Return (X, Y) of the center of cell containing provided text 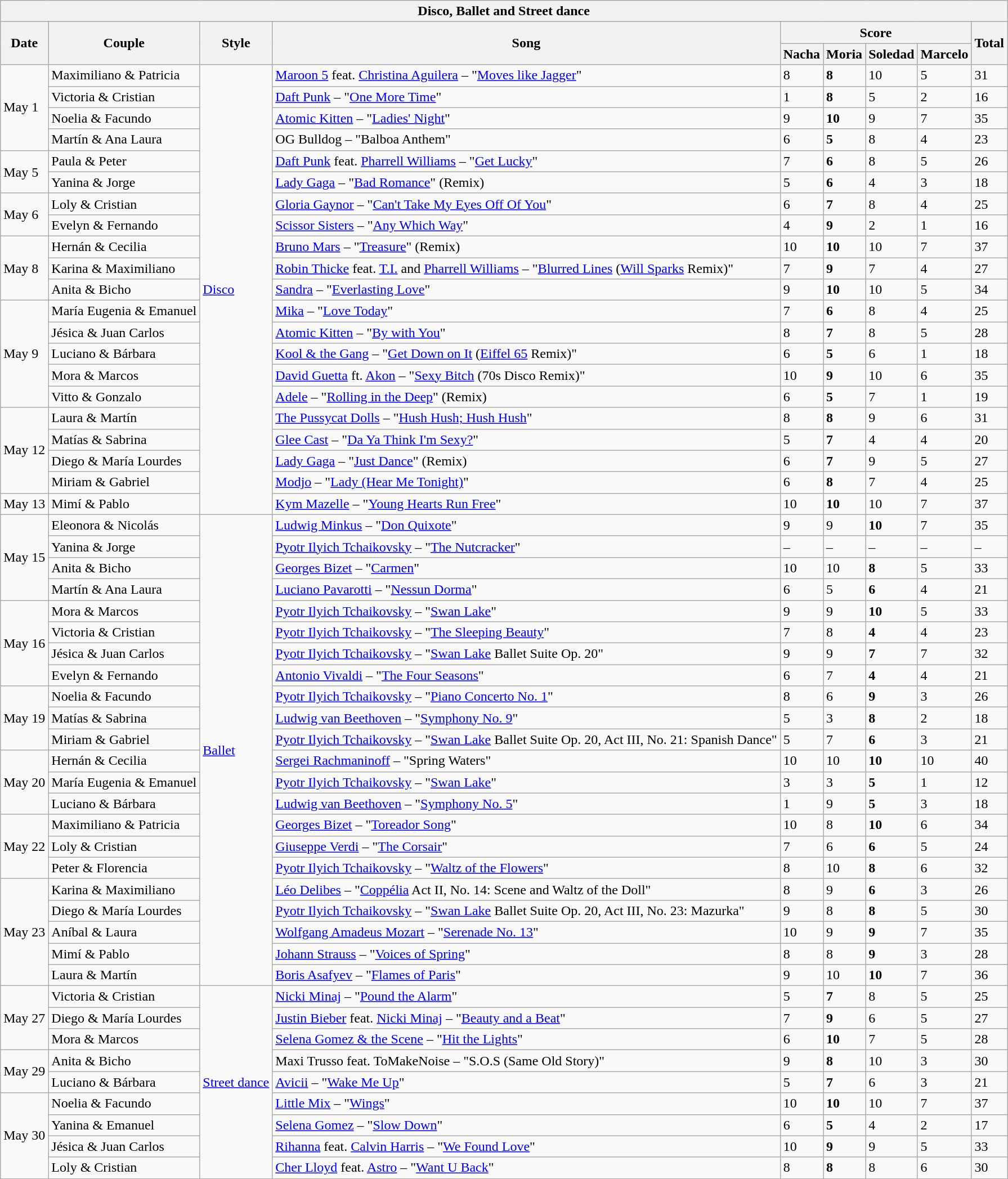
Bruno Mars – "Treasure" (Remix) (526, 246)
Disco (236, 289)
Pyotr Ilyich Tchaikovsky – "Piano Concerto No. 1" (526, 697)
Léo Delibes – "Coppélia Act II, No. 14: Scene and Waltz of the Doll" (526, 889)
Peter & Florencia (124, 868)
May 1 (25, 107)
Couple (124, 43)
Wolfgang Amadeus Mozart – "Serenade No. 13" (526, 932)
Georges Bizet – "Toreador Song" (526, 825)
May 23 (25, 932)
Maroon 5 feat. Christina Aguilera – "Moves like Jagger" (526, 75)
Ludwig Minkus – "Don Quixote" (526, 525)
Moria (844, 54)
Avicii – "Wake Me Up" (526, 1082)
Nicki Minaj – "Pound the Alarm" (526, 997)
Maxi Trusso feat. ToMakeNoise – "S.O.S (Same Old Story)" (526, 1061)
Johann Strauss – "Voices of Spring" (526, 954)
Gloria Gaynor – "Can't Take My Eyes Off Of You" (526, 204)
Lady Gaga – "Just Dance" (Remix) (526, 461)
Scissor Sisters – "Any Which Way" (526, 225)
Sergei Rachmaninoff – "Spring Waters" (526, 761)
Song (526, 43)
Pyotr Ilyich Tchaikovsky – "The Sleeping Beauty" (526, 633)
May 30 (25, 1136)
Soledad (891, 54)
20 (989, 440)
May 6 (25, 214)
Pyotr Ilyich Tchaikovsky – "The Nutcracker" (526, 546)
May 15 (25, 557)
Giuseppe Verdi – "The Corsair" (526, 846)
17 (989, 1125)
Ludwig van Beethoven – "Symphony No. 9" (526, 718)
36 (989, 975)
Eleonora & Nicolás (124, 525)
May 16 (25, 643)
May 27 (25, 1018)
Lady Gaga – "Bad Romance" (Remix) (526, 182)
Georges Bizet – "Carmen" (526, 568)
Little Mix – "Wings" (526, 1104)
Score (876, 33)
Nacha (801, 54)
Total (989, 43)
May 8 (25, 268)
Pyotr Ilyich Tchaikovsky – "Swan Lake Ballet Suite Op. 20" (526, 654)
Pyotr Ilyich Tchaikovsky – "Waltz of the Flowers" (526, 868)
May 9 (25, 354)
May 29 (25, 1072)
David Guetta ft. Akon – "Sexy Bitch (70s Disco Remix)" (526, 375)
Kool & the Gang – "Get Down on It (Eiffel 65 Remix)" (526, 354)
Atomic Kitten – "By with You" (526, 333)
Disco, Ballet and Street dance (504, 11)
Justin Bieber feat. Nicki Minaj – "Beauty and a Beat" (526, 1018)
Luciano Pavarotti – "Nessun Dorma" (526, 589)
Style (236, 43)
12 (989, 782)
Sandra – "Everlasting Love" (526, 290)
Selena Gomez – "Slow Down" (526, 1125)
May 19 (25, 718)
Aníbal & Laura (124, 932)
Adele – "Rolling in the Deep" (Remix) (526, 397)
Vitto & Gonzalo (124, 397)
Yanina & Emanuel (124, 1125)
Cher Lloyd feat. Astro – "Want U Back" (526, 1168)
24 (989, 846)
Pyotr Ilyich Tchaikovsky – "Swan Lake Ballet Suite Op. 20, Act III, No. 23: Mazurka" (526, 911)
The Pussycat Dolls – "Hush Hush; Hush Hush" (526, 418)
Paula & Peter (124, 161)
40 (989, 761)
Date (25, 43)
Selena Gomez & the Scene – "Hit the Lights" (526, 1039)
OG Bulldog – "Balboa Anthem" (526, 140)
Rihanna feat. Calvin Harris – "We Found Love" (526, 1146)
Daft Punk – "One More Time" (526, 97)
Daft Punk feat. Pharrell Williams – "Get Lucky" (526, 161)
Marcelo (944, 54)
19 (989, 397)
Atomic Kitten – "Ladies' Night" (526, 118)
Kym Mazelle – "Young Hearts Run Free" (526, 504)
Antonio Vivaldi – "The Four Seasons" (526, 675)
Boris Asafyev – "Flames of Paris" (526, 975)
Pyotr Ilyich Tchaikovsky – "Swan Lake Ballet Suite Op. 20, Act III, No. 21: Spanish Dance" (526, 739)
Mika – "Love Today" (526, 311)
Ludwig van Beethoven – "Symphony No. 5" (526, 804)
May 5 (25, 172)
May 13 (25, 504)
Ballet (236, 750)
May 20 (25, 782)
May 12 (25, 450)
Modjo – "Lady (Hear Me Tonight)" (526, 482)
May 22 (25, 846)
Street dance (236, 1083)
Glee Cast – "Da Ya Think I'm Sexy?" (526, 440)
Robin Thicke feat. T.I. and Pharrell Williams – "Blurred Lines (Will Sparks Remix)" (526, 268)
